Scan for the cell matching the given text and deliver its (X, Y) coordinate at center. 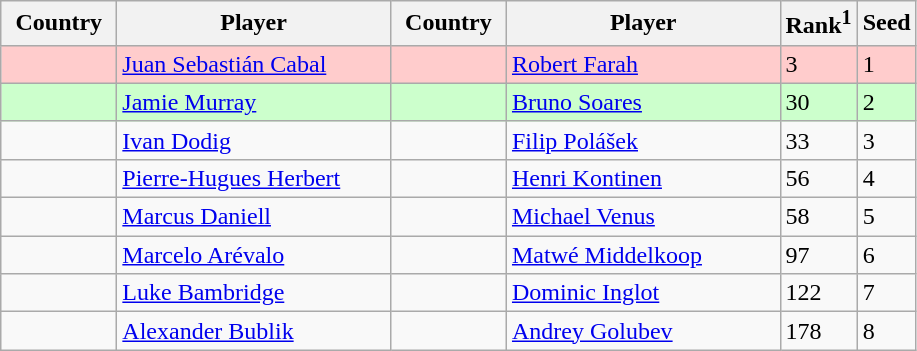
Michael Venus (643, 217)
178 (818, 331)
Dominic Inglot (643, 293)
4 (886, 178)
97 (818, 255)
Filip Polášek (643, 140)
1 (886, 64)
Robert Farah (643, 64)
Ivan Dodig (254, 140)
Jamie Murray (254, 102)
2 (886, 102)
Rank1 (818, 24)
Juan Sebastián Cabal (254, 64)
Luke Bambridge (254, 293)
122 (818, 293)
Henri Kontinen (643, 178)
Andrey Golubev (643, 331)
Marcelo Arévalo (254, 255)
30 (818, 102)
7 (886, 293)
Alexander Bublik (254, 331)
8 (886, 331)
58 (818, 217)
Bruno Soares (643, 102)
5 (886, 217)
56 (818, 178)
Seed (886, 24)
Marcus Daniell (254, 217)
Pierre-Hugues Herbert (254, 178)
Matwé Middelkoop (643, 255)
33 (818, 140)
6 (886, 255)
